Return (x, y) of the center of cell containing provided text 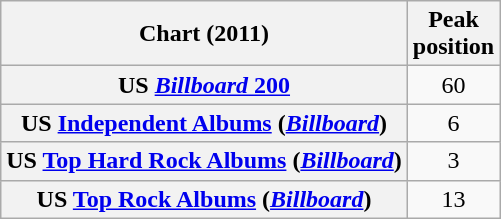
US Independent Albums (Billboard) (204, 123)
60 (453, 85)
US Top Hard Rock Albums (Billboard) (204, 161)
13 (453, 199)
Peakposition (453, 34)
3 (453, 161)
US Billboard 200 (204, 85)
6 (453, 123)
Chart (2011) (204, 34)
US Top Rock Albums (Billboard) (204, 199)
